Determine the [X, Y] coordinate at the center of the cell enclosing the given text.  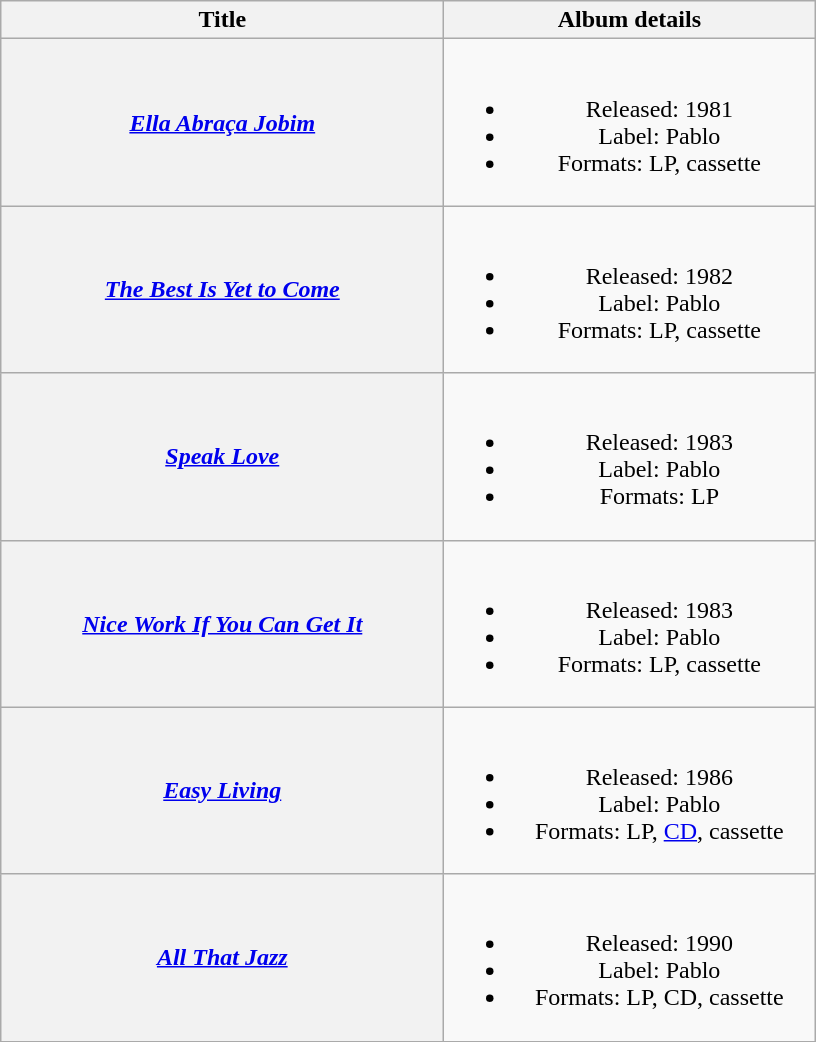
Released: 1983Label: PabloFormats: LP [630, 456]
Ella Abraça Jobim [222, 122]
Released: 1982Label: PabloFormats: LP, cassette [630, 290]
All That Jazz [222, 958]
Released: 1981Label: PabloFormats: LP, cassette [630, 122]
Released: 1986Label: PabloFormats: LP, CD, cassette [630, 790]
Released: 1983Label: PabloFormats: LP, cassette [630, 624]
The Best Is Yet to Come [222, 290]
Released: 1990Label: PabloFormats: LP, CD, cassette [630, 958]
Title [222, 20]
Easy Living [222, 790]
Album details [630, 20]
Nice Work If You Can Get It [222, 624]
Speak Love [222, 456]
